Return the (X, Y) coordinate for the center point of the cell that contains the specified text.  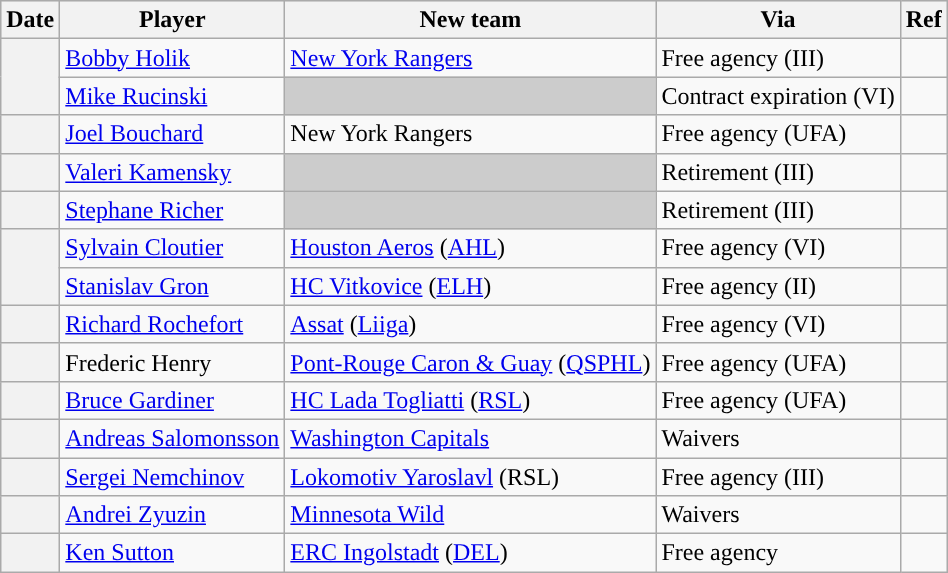
Stanislav Gron (172, 286)
Free agency (II) (778, 286)
Ref (924, 20)
HC Vitkovice (ELH) (470, 286)
Joel Bouchard (172, 134)
Mike Rucinski (172, 96)
Lokomotiv Yaroslavl (RSL) (470, 477)
Frederic Henry (172, 362)
New team (470, 20)
Houston Aeros (AHL) (470, 248)
Minnesota Wild (470, 515)
Via (778, 20)
Andreas Salomonsson (172, 438)
ERC Ingolstadt (DEL) (470, 553)
Player (172, 20)
Free agency (778, 553)
Valeri Kamensky (172, 172)
Sergei Nemchinov (172, 477)
Stephane Richer (172, 210)
Contract expiration (VI) (778, 96)
Washington Capitals (470, 438)
Ken Sutton (172, 553)
Richard Rochefort (172, 324)
Sylvain Cloutier (172, 248)
Assat (Liiga) (470, 324)
Date (30, 20)
Andrei Zyuzin (172, 515)
Bobby Holik (172, 58)
Bruce Gardiner (172, 400)
HC Lada Togliatti (RSL) (470, 400)
Pont-Rouge Caron & Guay (QSPHL) (470, 362)
